Detect which cell encompasses the target text, then output its (X, Y) center coordinate. 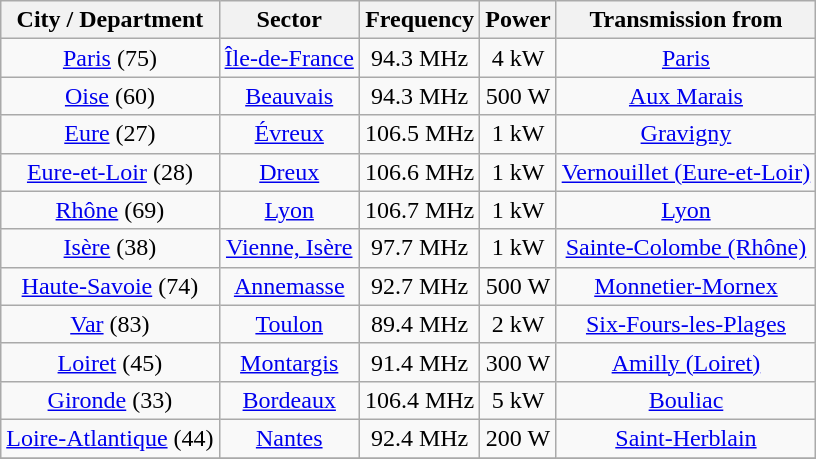
89.4 MHz (419, 324)
Monnetier-Mornex (686, 286)
Gravigny (686, 134)
Toulon (289, 324)
Eure (27) (110, 134)
Haute-Savoie (74) (110, 286)
Transmission from (686, 20)
Annemasse (289, 286)
Bordeaux (289, 400)
Eure-et-Loir (28) (110, 172)
Amilly (Loiret) (686, 362)
Nantes (289, 438)
Montargis (289, 362)
91.4 MHz (419, 362)
Six-Fours-les-Plages (686, 324)
Vienne, Isère (289, 248)
Oise (60) (110, 96)
City / Department (110, 20)
Saint-Herblain (686, 438)
106.6 MHz (419, 172)
106.5 MHz (419, 134)
Isère (38) (110, 248)
4 kW (518, 58)
Dreux (289, 172)
Sector (289, 20)
Île-de-France (289, 58)
Loire-Atlantique (44) (110, 438)
Var (83) (110, 324)
106.7 MHz (419, 210)
Loiret (45) (110, 362)
92.7 MHz (419, 286)
Gironde (33) (110, 400)
Sainte-Colombe (Rhône) (686, 248)
Beauvais (289, 96)
97.7 MHz (419, 248)
92.4 MHz (419, 438)
2 kW (518, 324)
106.4 MHz (419, 400)
5 kW (518, 400)
300 W (518, 362)
Paris (75) (110, 58)
Aux Marais (686, 96)
Évreux (289, 134)
Bouliac (686, 400)
Frequency (419, 20)
Rhône (69) (110, 210)
Power (518, 20)
Paris (686, 58)
Vernouillet (Eure-et-Loir) (686, 172)
200 W (518, 438)
